Return [x, y] of the center of cell containing provided text 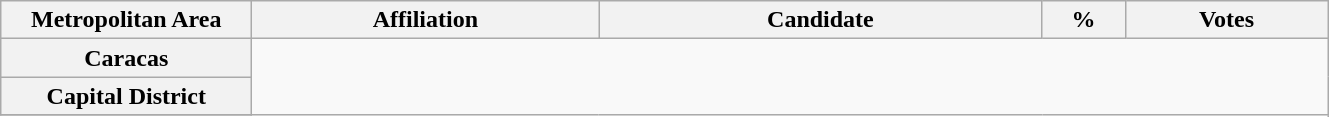
Caracas [126, 58]
Metropolitan Area [126, 20]
Candidate [820, 20]
Votes [1226, 20]
% [1084, 20]
Capital District [126, 96]
Affiliation [426, 20]
